Find where the given text appears and provide that cell's center as (X, Y) coordinate. 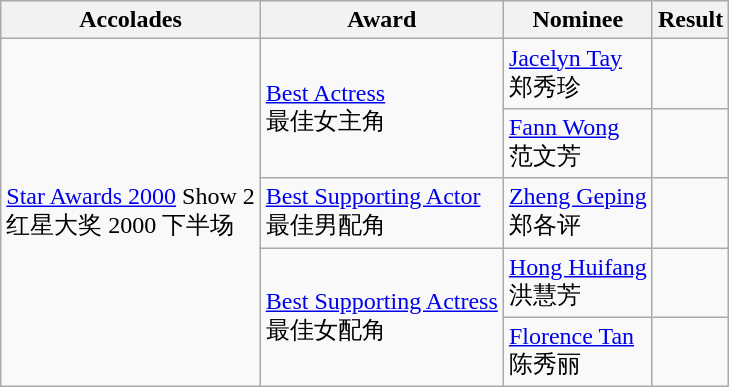
Jacelyn Tay 郑秀珍 (578, 74)
Best Actress 最佳女主角 (382, 108)
Result (690, 20)
Fann Wong 范文芳 (578, 143)
Florence Tan 陈秀丽 (578, 352)
Award (382, 20)
Nominee (578, 20)
Best Supporting Actor 最佳男配角 (382, 213)
Best Supporting Actress 最佳女配角 (382, 318)
Accolades (131, 20)
Hong Huifang 洪慧芳 (578, 283)
Star Awards 2000 Show 2 红星大奖 2000 下半场 (131, 213)
Zheng Geping 郑各评 (578, 213)
